Find where the given text appears and provide that cell's center as [X, Y] coordinate. 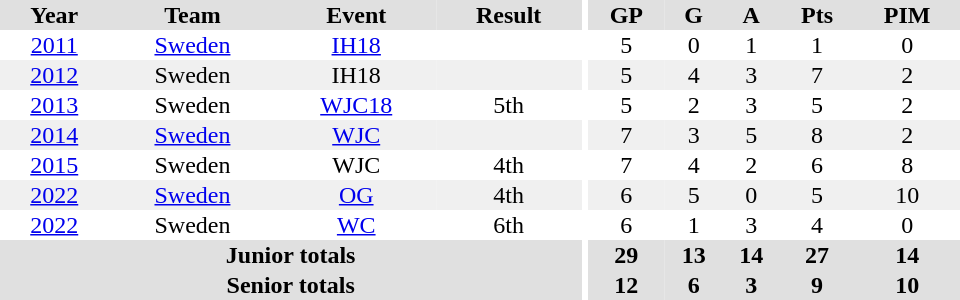
9 [817, 285]
GP [626, 15]
Result [508, 15]
Pts [817, 15]
Year [54, 15]
5th [508, 105]
Team [192, 15]
27 [817, 255]
WC [356, 225]
WJC18 [356, 105]
Senior totals [290, 285]
13 [694, 255]
PIM [907, 15]
2012 [54, 75]
2014 [54, 135]
Event [356, 15]
A [750, 15]
Junior totals [290, 255]
12 [626, 285]
2011 [54, 45]
G [694, 15]
2013 [54, 105]
OG [356, 195]
6th [508, 225]
2015 [54, 165]
29 [626, 255]
